Provide the (x, y) coordinate of the cell's center where the given text is located.  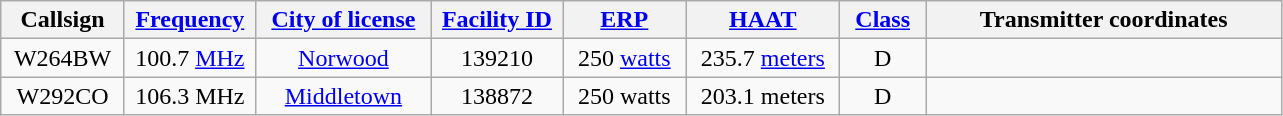
Facility ID (496, 20)
235.7 meters (763, 58)
W264BW (63, 58)
106.3 MHz (190, 96)
139210 (496, 58)
Middletown (343, 96)
Frequency (190, 20)
ERP (624, 20)
Class (883, 20)
Callsign (63, 20)
W292CO (63, 96)
100.7 MHz (190, 58)
Transmitter coordinates (1104, 20)
HAAT (763, 20)
138872 (496, 96)
City of license (343, 20)
Norwood (343, 58)
203.1 meters (763, 96)
